Pinpoint the cell where the given text exists, returning its [x, y] midpoint coordinate. 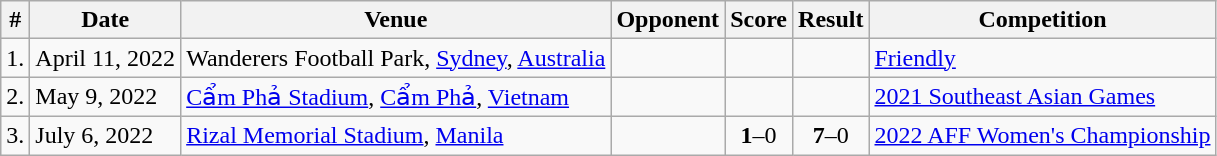
Friendly [1042, 58]
May 9, 2022 [106, 97]
Cẩm Phả Stadium, Cẩm Phả, Vietnam [396, 97]
Rizal Memorial Stadium, Manila [396, 135]
Date [106, 20]
Opponent [668, 20]
1. [16, 58]
Score [759, 20]
# [16, 20]
Result [831, 20]
1–0 [759, 135]
Wanderers Football Park, Sydney, Australia [396, 58]
April 11, 2022 [106, 58]
Competition [1042, 20]
July 6, 2022 [106, 135]
2. [16, 97]
2021 Southeast Asian Games [1042, 97]
2022 AFF Women's Championship [1042, 135]
Venue [396, 20]
3. [16, 135]
7–0 [831, 135]
